Extract the (X, Y) coordinate from the center of the cell holding the provided text.  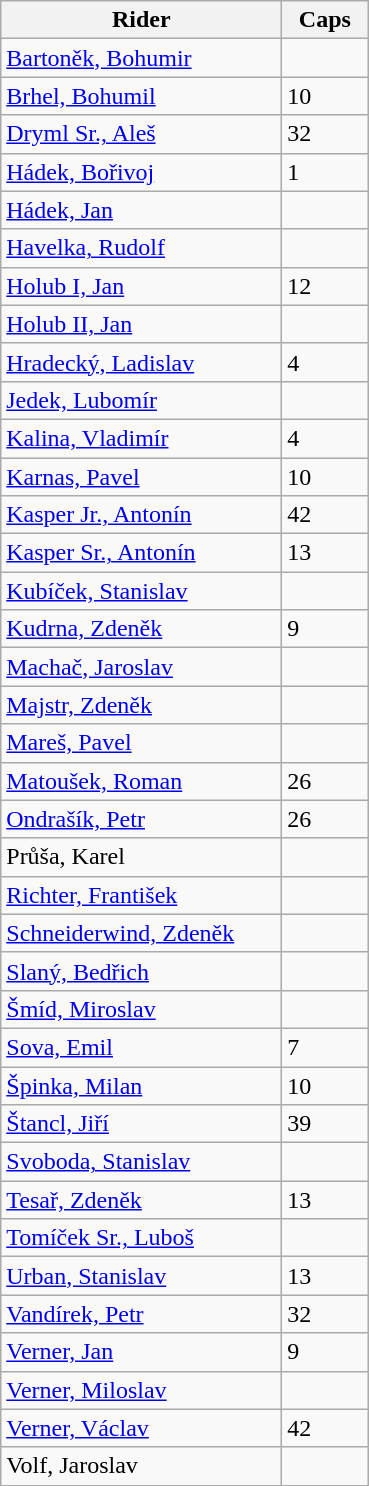
Jedek, Lubomír (142, 400)
Karnas, Pavel (142, 477)
Caps (325, 20)
Slaný, Bedřich (142, 971)
7 (325, 1047)
Šmíd, Miroslav (142, 1009)
Špinka, Milan (142, 1085)
12 (325, 286)
Verner, Miloslav (142, 1390)
Tesař, Zdeněk (142, 1200)
Kubíček, Stanislav (142, 591)
Hradecký, Ladislav (142, 362)
Mareš, Pavel (142, 743)
Průša, Karel (142, 857)
Havelka, Rudolf (142, 248)
Svoboda, Stanislav (142, 1162)
Verner, Jan (142, 1352)
Štancl, Jiří (142, 1124)
Kalina, Vladimír (142, 438)
Sova, Emil (142, 1047)
Kudrna, Zdeněk (142, 629)
Tomíček Sr., Luboš (142, 1238)
Schneiderwind, Zdeněk (142, 933)
Matoušek, Roman (142, 781)
Majstr, Zdeněk (142, 705)
Bartoněk, Bohumir (142, 58)
Kasper Jr., Antonín (142, 515)
Dryml Sr., Aleš (142, 134)
Kasper Sr., Antonín (142, 553)
39 (325, 1124)
Holub II, Jan (142, 324)
Holub I, Jan (142, 286)
Rider (142, 20)
Richter, František (142, 895)
Verner, Václav (142, 1428)
1 (325, 172)
Vandírek, Petr (142, 1314)
Hádek, Bořivoj (142, 172)
Ondrašík, Petr (142, 819)
Hádek, Jan (142, 210)
Brhel, Bohumil (142, 96)
Machač, Jaroslav (142, 667)
Urban, Stanislav (142, 1276)
Volf, Jaroslav (142, 1466)
